Detect which cell encompasses the target text, then output its [x, y] center coordinate. 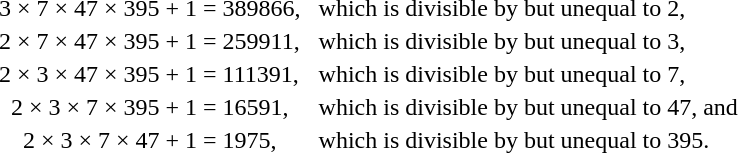
111391, [262, 74]
16591, [262, 107]
259911, [262, 41]
